Scan for the cell matching the given text and deliver its (x, y) coordinate at center. 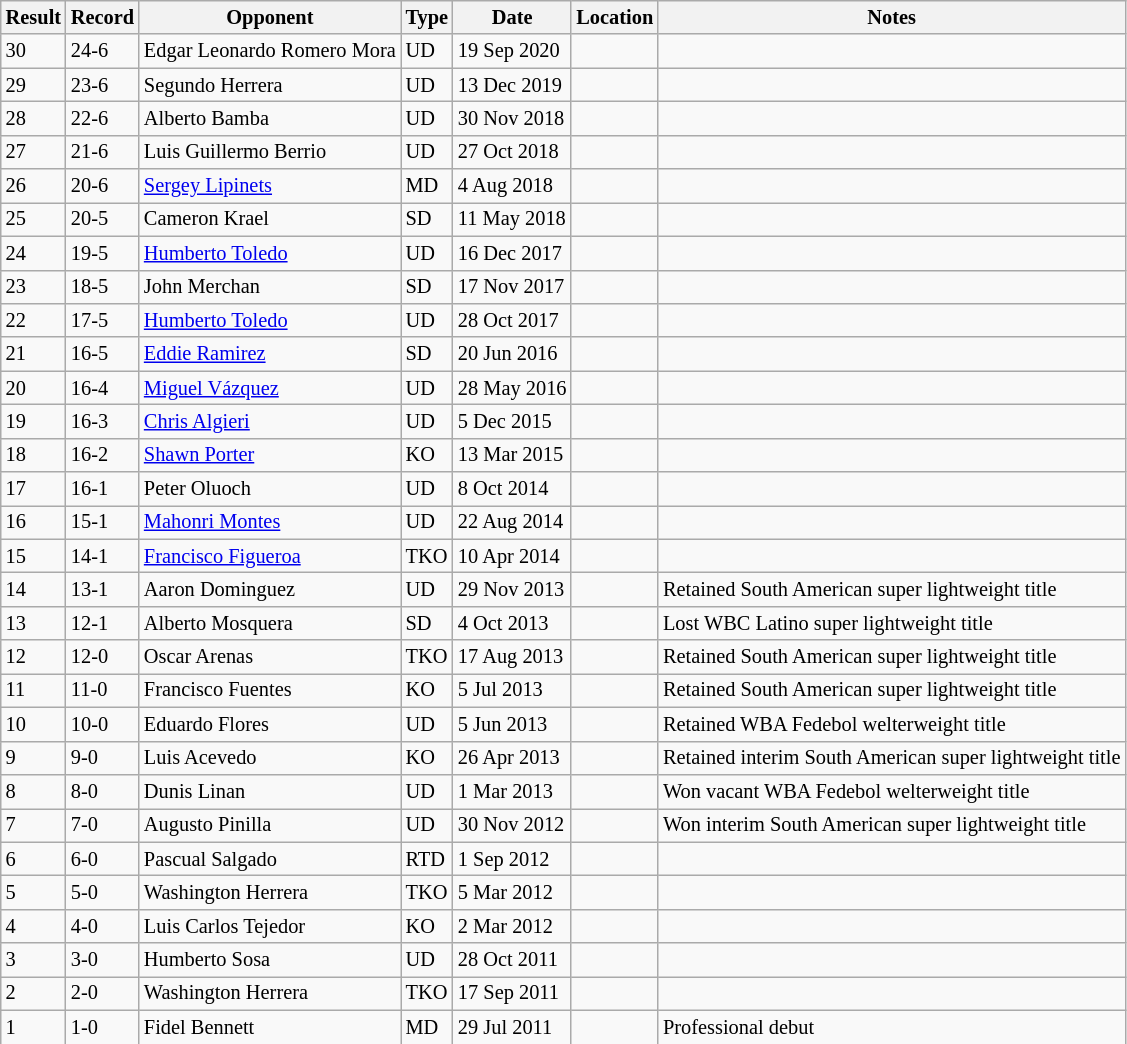
3-0 (102, 960)
6-0 (102, 859)
12 (34, 657)
Francisco Fuentes (270, 690)
1 Sep 2012 (512, 859)
29 (34, 85)
Won vacant WBA Fedebol welterweight title (892, 791)
1 (34, 1027)
1 Mar 2013 (512, 791)
Segundo Herrera (270, 85)
6 (34, 859)
26 (34, 186)
26 Apr 2013 (512, 758)
14 (34, 589)
5 Jul 2013 (512, 690)
11 May 2018 (512, 219)
10 (34, 724)
2 Mar 2012 (512, 926)
5 (34, 892)
8 (34, 791)
3 (34, 960)
Edgar Leonardo Romero Mora (270, 51)
17 Aug 2013 (512, 657)
7 (34, 825)
15 (34, 556)
23 (34, 287)
23-6 (102, 85)
8 Oct 2014 (512, 489)
30 (34, 51)
Opponent (270, 17)
Alberto Bamba (270, 118)
16 (34, 522)
21 (34, 354)
18 (34, 455)
Francisco Figueroa (270, 556)
22 (34, 320)
7-0 (102, 825)
Chris Algieri (270, 421)
17 Nov 2017 (512, 287)
Retained WBA Fedebol welterweight title (892, 724)
16-3 (102, 421)
15-1 (102, 522)
Record (102, 17)
12-0 (102, 657)
Luis Guillermo Berrio (270, 152)
9 (34, 758)
Lost WBC Latino super lightweight title (892, 623)
16-5 (102, 354)
20-5 (102, 219)
24-6 (102, 51)
10 Apr 2014 (512, 556)
13 Dec 2019 (512, 85)
Alberto Mosquera (270, 623)
Pascual Salgado (270, 859)
27 Oct 2018 (512, 152)
Shawn Porter (270, 455)
22 Aug 2014 (512, 522)
17-5 (102, 320)
20-6 (102, 186)
Retained interim South American super lightweight title (892, 758)
19-5 (102, 253)
11 (34, 690)
25 (34, 219)
Eddie Ramirez (270, 354)
Type (427, 17)
16-2 (102, 455)
14-1 (102, 556)
Augusto Pinilla (270, 825)
Location (614, 17)
28 (34, 118)
4 Oct 2013 (512, 623)
Luis Acevedo (270, 758)
27 (34, 152)
Professional debut (892, 1027)
28 May 2016 (512, 388)
8-0 (102, 791)
Won interim South American super lightweight title (892, 825)
Mahonri Montes (270, 522)
28 Oct 2017 (512, 320)
17 Sep 2011 (512, 993)
2-0 (102, 993)
Result (34, 17)
20 (34, 388)
Miguel Vázquez (270, 388)
16-1 (102, 489)
12-1 (102, 623)
19 Sep 2020 (512, 51)
Humberto Sosa (270, 960)
5 Dec 2015 (512, 421)
2 (34, 993)
4 Aug 2018 (512, 186)
19 (34, 421)
13 (34, 623)
30 Nov 2012 (512, 825)
Sergey Lipinets (270, 186)
18-5 (102, 287)
29 Nov 2013 (512, 589)
RTD (427, 859)
9-0 (102, 758)
28 Oct 2011 (512, 960)
16-4 (102, 388)
16 Dec 2017 (512, 253)
John Merchan (270, 287)
29 Jul 2011 (512, 1027)
11-0 (102, 690)
Eduardo Flores (270, 724)
4 (34, 926)
5 Mar 2012 (512, 892)
Aaron Dominguez (270, 589)
Notes (892, 17)
Oscar Arenas (270, 657)
4-0 (102, 926)
10-0 (102, 724)
13 Mar 2015 (512, 455)
5-0 (102, 892)
Dunis Linan (270, 791)
13-1 (102, 589)
20 Jun 2016 (512, 354)
24 (34, 253)
22-6 (102, 118)
21-6 (102, 152)
Peter Oluoch (270, 489)
Fidel Bennett (270, 1027)
Cameron Krael (270, 219)
Luis Carlos Tejedor (270, 926)
5 Jun 2013 (512, 724)
17 (34, 489)
1-0 (102, 1027)
Date (512, 17)
30 Nov 2018 (512, 118)
